Scan for the cell matching the given text and deliver its [X, Y] coordinate at center. 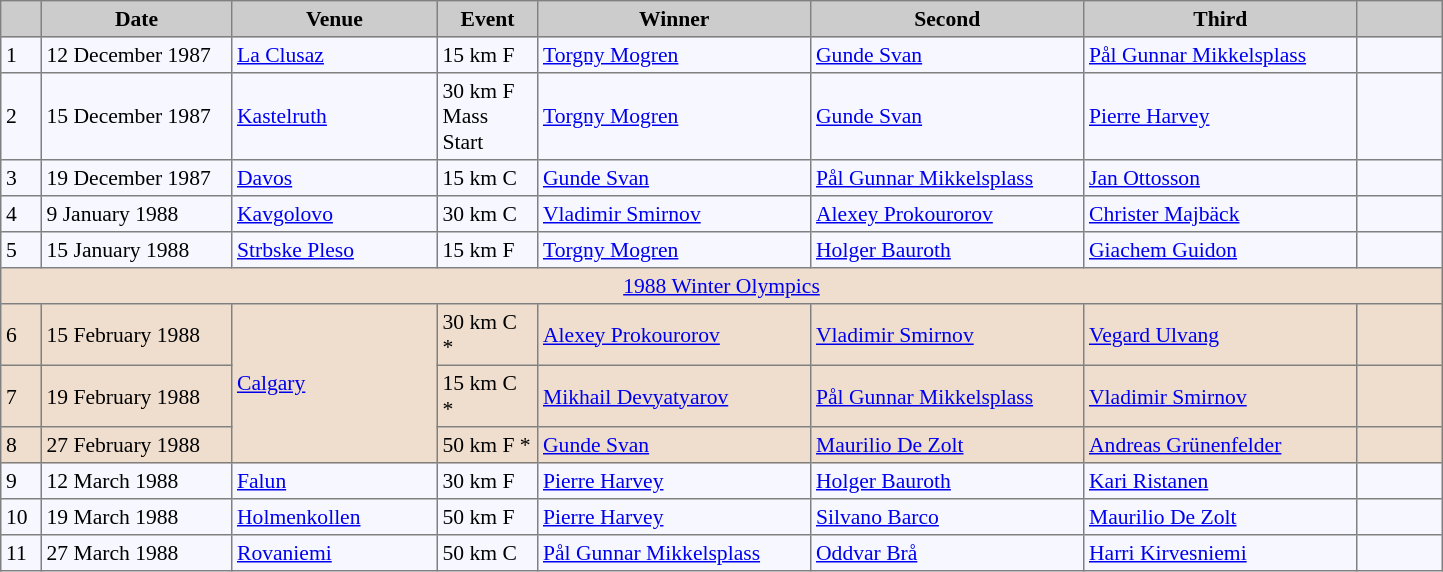
6 [21, 335]
10 [21, 517]
Event [487, 19]
19 December 1987 [136, 178]
27 February 1988 [136, 445]
19 February 1988 [136, 396]
50 km C [487, 553]
15 February 1988 [136, 335]
30 km F [487, 481]
Kastelruth [335, 116]
9 [21, 481]
27 March 1988 [136, 553]
Christer Majbäck [1220, 214]
12 December 1987 [136, 55]
30 km C * [487, 335]
15 km C [487, 178]
Harri Kirvesniemi [1220, 553]
15 January 1988 [136, 250]
50 km F [487, 517]
30 km F Mass Start [487, 116]
Venue [335, 19]
12 March 1988 [136, 481]
Andreas Grünenfelder [1220, 445]
15 km C * [487, 396]
Second [948, 19]
Winner [674, 19]
Kari Ristanen [1220, 481]
Silvano Barco [948, 517]
Rovaniemi [335, 553]
Strbske Pleso [335, 250]
50 km F * [487, 445]
9 January 1988 [136, 214]
19 March 1988 [136, 517]
11 [21, 553]
8 [21, 445]
La Clusaz [335, 55]
3 [21, 178]
4 [21, 214]
Kavgolovo [335, 214]
Vegard Ulvang [1220, 335]
Oddvar Brå [948, 553]
15 December 1987 [136, 116]
Holmenkollen [335, 517]
7 [21, 396]
30 km C [487, 214]
Falun [335, 481]
1988 Winter Olympics [722, 286]
Date [136, 19]
Jan Ottosson [1220, 178]
Calgary [335, 384]
1 [21, 55]
Giachem Guidon [1220, 250]
Mikhail Devyatyarov [674, 396]
Davos [335, 178]
2 [21, 116]
5 [21, 250]
Third [1220, 19]
